Provide the [X, Y] coordinate of the cell's center where the given text is located.  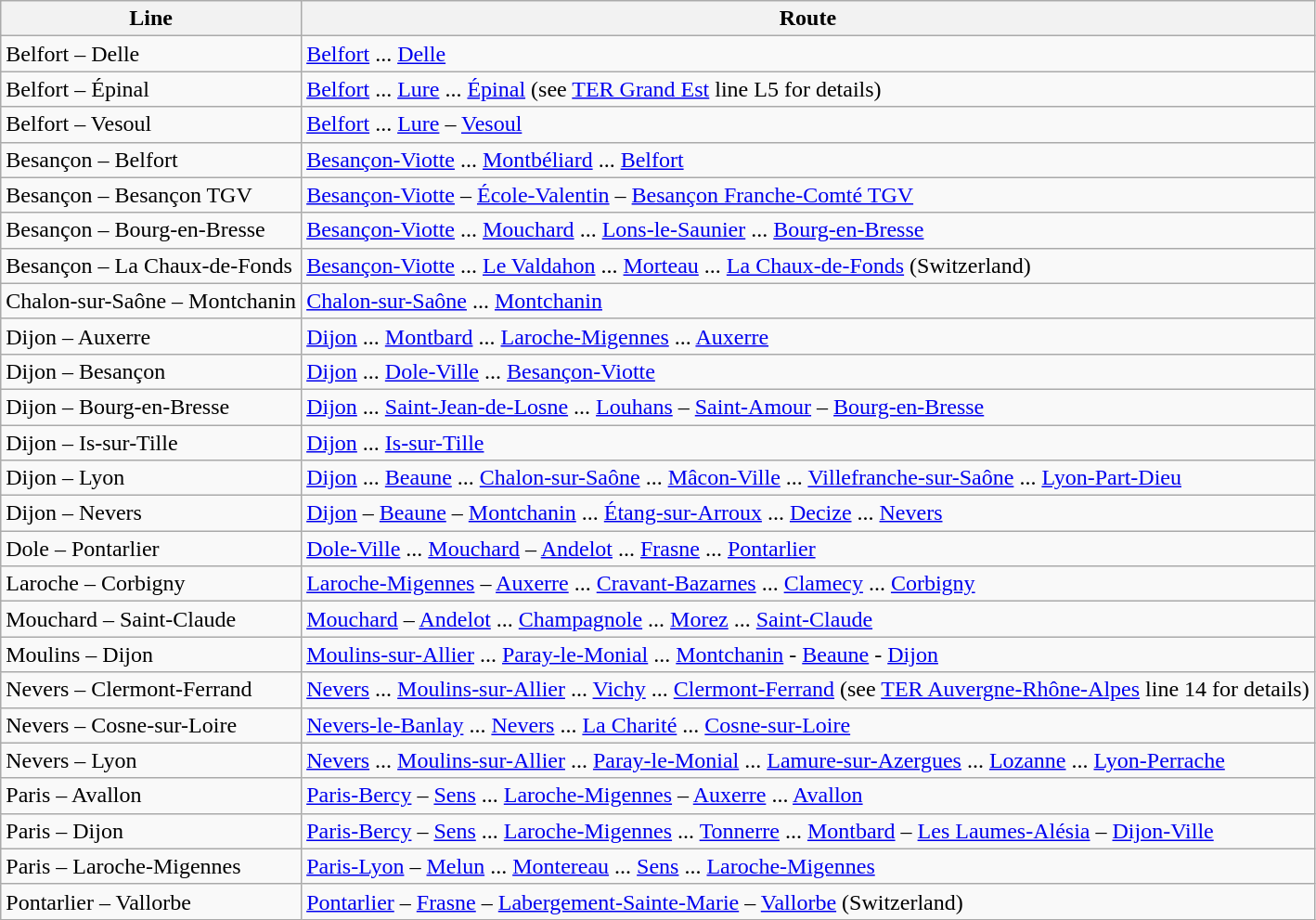
Laroche-Migennes – Auxerre ... Cravant-Bazarnes ... Clamecy ... Corbigny [808, 584]
Paris-Bercy – Sens ... Laroche-Migennes – Auxerre ... Avallon [808, 796]
Besançon-Viotte – École-Valentin – Besançon Franche-Comté TGV [808, 195]
Besançon – La Chaux-de-Fonds [151, 266]
Belfort – Épinal [151, 89]
Dijon – Is-sur-Tille [151, 443]
Dijon – Besançon [151, 371]
Chalon-sur-Saône – Montchanin [151, 301]
Dijon – Bourg-en-Bresse [151, 407]
Belfort ... Delle [808, 54]
Dole – Pontarlier [151, 549]
Dijon – Nevers [151, 513]
Dijon – Auxerre [151, 336]
Line [151, 19]
Moulins – Dijon [151, 654]
Paris-Lyon – Melun ... Montereau ... Sens ... Laroche-Migennes [808, 866]
Chalon-sur-Saône ... Montchanin [808, 301]
Dijon – Lyon [151, 478]
Mouchard – Saint-Claude [151, 619]
Besançon – Bourg-en-Bresse [151, 230]
Nevers-le-Banlay ... Nevers ... La Charité ... Cosne-sur-Loire [808, 725]
Besançon-Viotte ... Mouchard ... Lons-le-Saunier ... Bourg-en-Bresse [808, 230]
Besançon – Besançon TGV [151, 195]
Besançon-Viotte ... Le Valdahon ... Morteau ... La Chaux-de-Fonds (Switzerland) [808, 266]
Belfort ... Lure – Vesoul [808, 124]
Nevers ... Moulins-sur-Allier ... Vichy ... Clermont-Ferrand (see TER Auvergne-Rhône-Alpes line 14 for details) [808, 690]
Route [808, 19]
Belfort ... Lure ... Épinal (see TER Grand Est line L5 for details) [808, 89]
Pontarlier – Vallorbe [151, 901]
Dijon ... Montbard ... Laroche-Migennes ... Auxerre [808, 336]
Pontarlier – Frasne – Labergement-Sainte-Marie – Vallorbe (Switzerland) [808, 901]
Nevers – Cosne-sur-Loire [151, 725]
Dijon – Beaune – Montchanin ... Étang-sur-Arroux ... Decize ... Nevers [808, 513]
Nevers – Clermont-Ferrand [151, 690]
Dole-Ville ... Mouchard – Andelot ... Frasne ... Pontarlier [808, 549]
Paris – Laroche-Migennes [151, 866]
Laroche – Corbigny [151, 584]
Dijon ... Dole-Ville ... Besançon-Viotte [808, 371]
Moulins-sur-Allier ... Paray-le-Monial ... Montchanin - Beaune - Dijon [808, 654]
Belfort – Vesoul [151, 124]
Nevers – Lyon [151, 760]
Dijon ... Saint-Jean-de-Losne ... Louhans – Saint-Amour – Bourg-en-Bresse [808, 407]
Besançon – Belfort [151, 160]
Paris-Bercy – Sens ... Laroche-Migennes ... Tonnerre ... Montbard – Les Laumes-Alésia – Dijon-Ville [808, 831]
Besançon-Viotte ... Montbéliard ... Belfort [808, 160]
Mouchard – Andelot ... Champagnole ... Morez ... Saint-Claude [808, 619]
Belfort – Delle [151, 54]
Dijon ... Beaune ... Chalon-sur-Saône ... Mâcon-Ville ... Villefranche-sur-Saône ... Lyon-Part-Dieu [808, 478]
Dijon ... Is-sur-Tille [808, 443]
Paris – Dijon [151, 831]
Paris – Avallon [151, 796]
Nevers ... Moulins-sur-Allier ... Paray-le-Monial ... Lamure-sur-Azergues ... Lozanne ... Lyon-Perrache [808, 760]
